Pinpoint the cell where the given text exists, returning its (X, Y) midpoint coordinate. 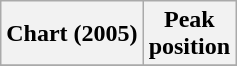
Chart (2005) (72, 34)
Peakposition (189, 34)
